Find where the given text appears and provide that cell's center as [x, y] coordinate. 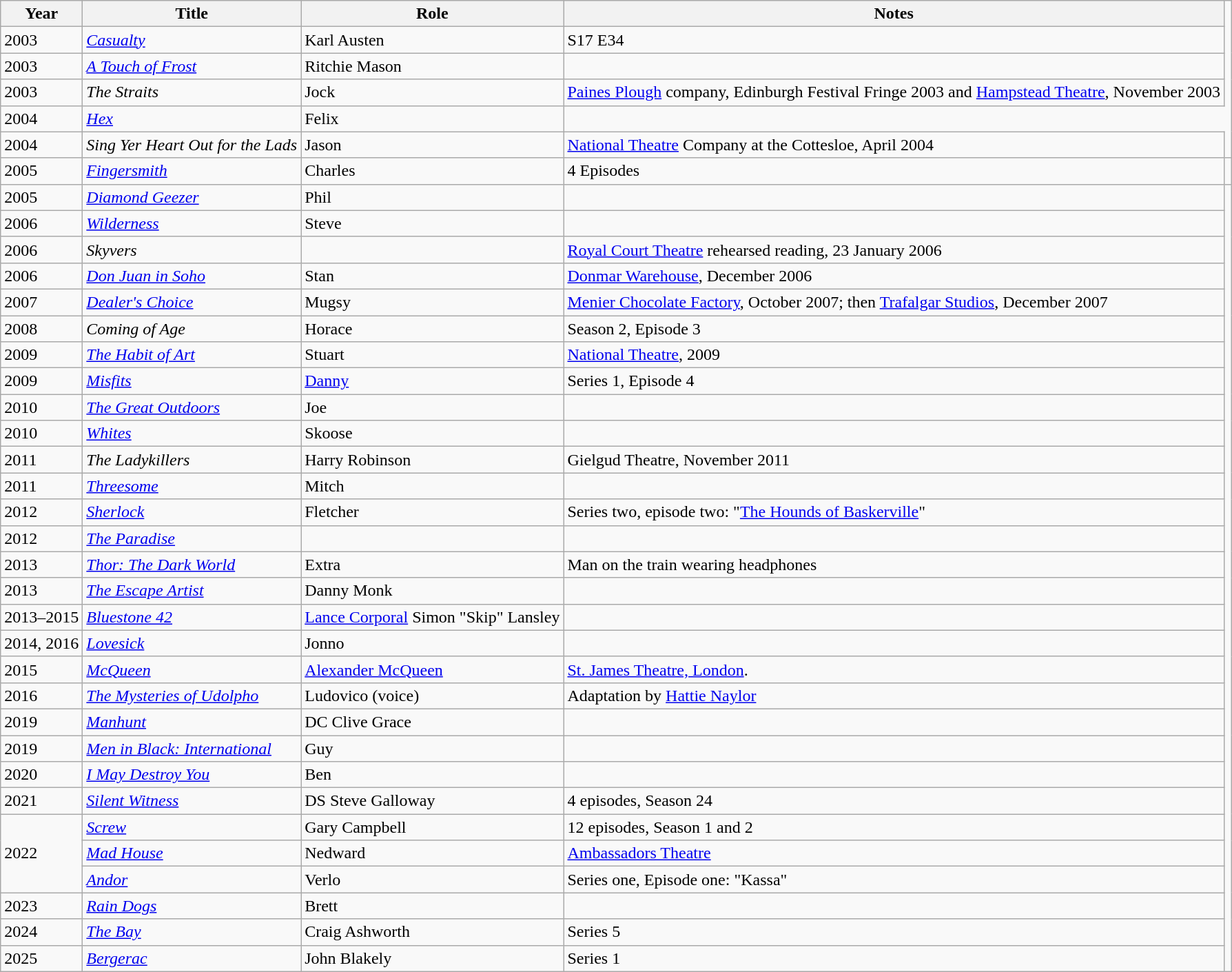
Nedward [433, 853]
Casualty [192, 40]
Ritchie Mason [433, 66]
4 Episodes [894, 171]
St. James Theatre, London. [894, 669]
Ambassadors Theatre [894, 853]
Adaptation by Hattie Naylor [894, 696]
Andor [192, 880]
Series 1 [894, 958]
Misfits [192, 381]
2014, 2016 [41, 643]
DC Clive Grace [433, 722]
Role [433, 14]
Wilderness [192, 223]
2016 [41, 696]
Menier Chocolate Factory, October 2007; then Trafalgar Studios, December 2007 [894, 302]
Series 5 [894, 932]
Don Juan in Soho [192, 276]
The Bay [192, 932]
4 episodes, Season 24 [894, 801]
2020 [41, 775]
Bergerac [192, 958]
Lance Corporal Simon "Skip" Lansley [433, 617]
Extra [433, 565]
2021 [41, 801]
Brett [433, 906]
John Blakely [433, 958]
Sherlock [192, 512]
Whites [192, 434]
Bluestone 42 [192, 617]
Sing Yer Heart Out for the Lads [192, 145]
Phil [433, 197]
Jonno [433, 643]
Stuart [433, 355]
The Ladykillers [192, 460]
Karl Austen [433, 40]
Steve [433, 223]
The Straits [192, 92]
Paines Plough company, Edinburgh Festival Fringe 2003 and Hampstead Theatre, November 2003 [894, 92]
I May Destroy You [192, 775]
Notes [894, 14]
The Habit of Art [192, 355]
Hex [192, 119]
The Escape Artist [192, 591]
Danny Monk [433, 591]
Stan [433, 276]
Jock [433, 92]
Men in Black: International [192, 748]
2025 [41, 958]
Series 1, Episode 4 [894, 381]
National Theatre Company at the Cottesloe, April 2004 [894, 145]
Mitch [433, 486]
Joe [433, 407]
Lovesick [192, 643]
Gary Campbell [433, 827]
McQueen [192, 669]
2007 [41, 302]
Rain Dogs [192, 906]
Verlo [433, 880]
2008 [41, 329]
Season 2, Episode 3 [894, 329]
Craig Ashworth [433, 932]
Gielgud Theatre, November 2011 [894, 460]
Charles [433, 171]
Felix [433, 119]
Skyvers [192, 250]
2023 [41, 906]
Diamond Geezer [192, 197]
Skoose [433, 434]
Horace [433, 329]
S17 E34 [894, 40]
Donmar Warehouse, December 2006 [894, 276]
Title [192, 14]
Thor: The Dark World [192, 565]
A Touch of Frost [192, 66]
Alexander McQueen [433, 669]
Mugsy [433, 302]
Ludovico (voice) [433, 696]
Threesome [192, 486]
Fingersmith [192, 171]
12 episodes, Season 1 and 2 [894, 827]
Screw [192, 827]
Manhunt [192, 722]
Series two, episode two: "The Hounds of Baskerville" [894, 512]
Man on the train wearing headphones [894, 565]
Danny [433, 381]
Dealer's Choice [192, 302]
The Mysteries of Udolpho [192, 696]
DS Steve Galloway [433, 801]
Year [41, 14]
Mad House [192, 853]
National Theatre, 2009 [894, 355]
Harry Robinson [433, 460]
2022 [41, 853]
Fletcher [433, 512]
The Great Outdoors [192, 407]
2024 [41, 932]
Coming of Age [192, 329]
Jason [433, 145]
2013–2015 [41, 617]
The Paradise [192, 538]
Guy [433, 748]
Royal Court Theatre rehearsed reading, 23 January 2006 [894, 250]
2015 [41, 669]
Series one, Episode one: "Kassa" [894, 880]
Silent Witness [192, 801]
Ben [433, 775]
